Return the (x, y) coordinate for the center point of the cell that contains the specified text.  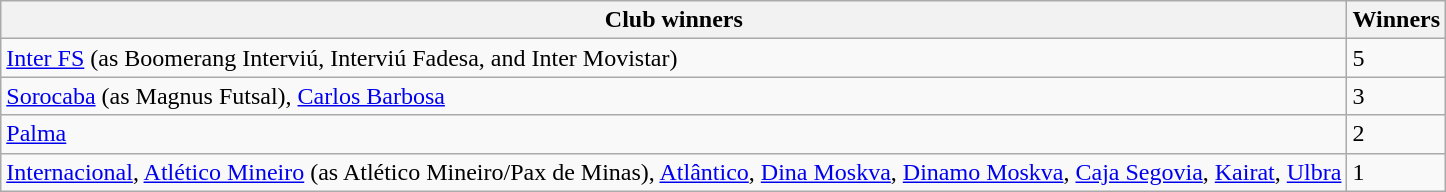
Internacional, Atlético Mineiro (as Atlético Mineiro/Pax de Minas), Atlântico, Dina Moskva, Dinamo Moskva, Caja Segovia, Kairat, Ulbra (674, 172)
Club winners (674, 20)
Palma (674, 134)
5 (1396, 58)
Inter FS (as Boomerang Interviú, Interviú Fadesa, and Inter Movistar) (674, 58)
3 (1396, 96)
1 (1396, 172)
Winners (1396, 20)
2 (1396, 134)
Sorocaba (as Magnus Futsal), Carlos Barbosa (674, 96)
